Extract the (X, Y) coordinate from the center of the cell holding the provided text.  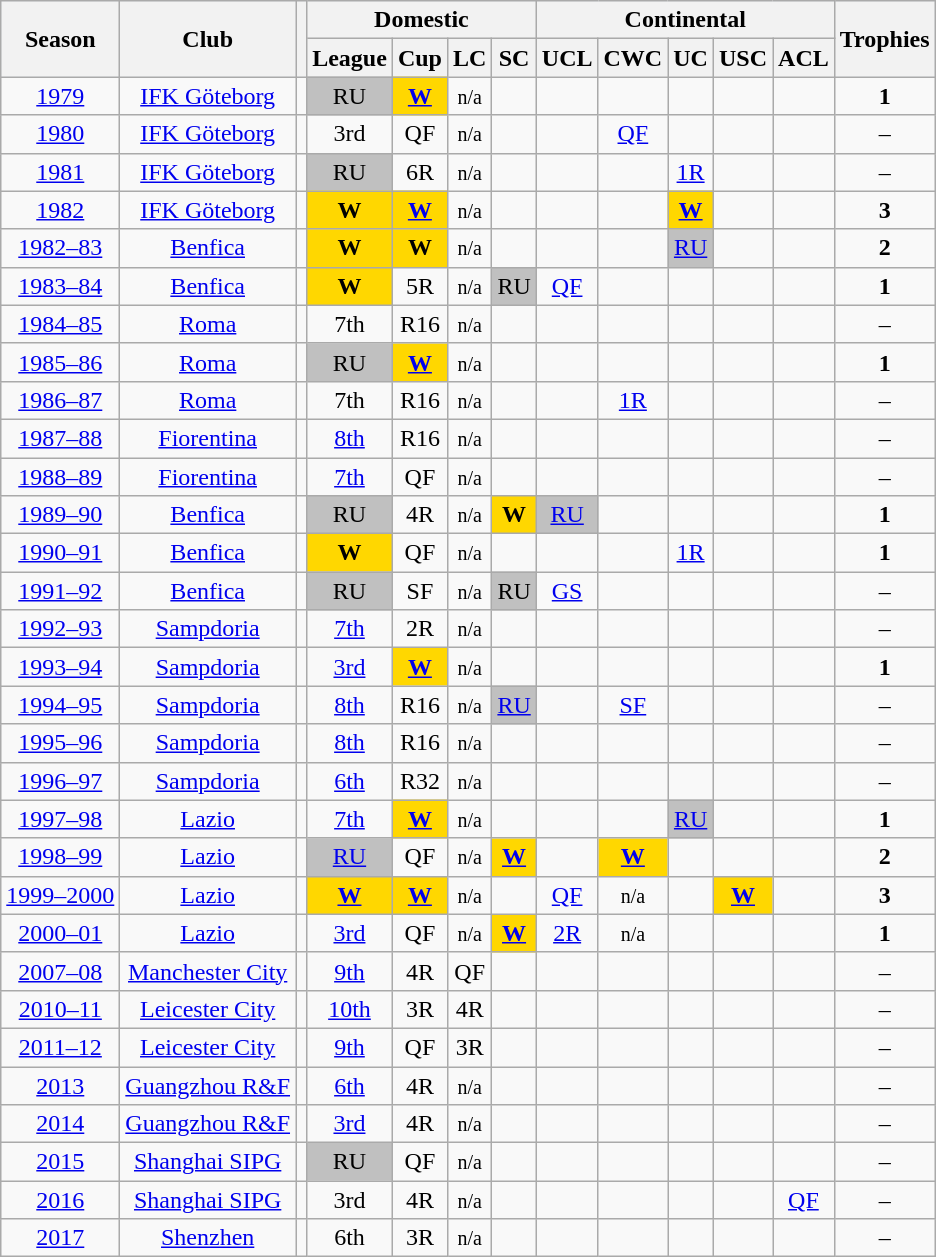
1982–83 (60, 248)
Club (208, 39)
1984–85 (60, 324)
1995–96 (60, 743)
2015 (60, 1162)
1997–98 (60, 819)
2007–08 (60, 971)
2000–01 (60, 933)
Domestic (422, 20)
1990–91 (60, 553)
1994–95 (60, 705)
5R (420, 286)
1991–92 (60, 591)
GS (567, 591)
1981 (60, 172)
1993–94 (60, 667)
1983–84 (60, 286)
1996–97 (60, 781)
2010–11 (60, 1009)
SC (514, 58)
2013 (60, 1085)
2011–12 (60, 1047)
ACL (804, 58)
1985–86 (60, 362)
CWC (633, 58)
Trophies (884, 39)
USC (742, 58)
2014 (60, 1124)
UCL (567, 58)
Cup (420, 58)
6R (420, 172)
1998–99 (60, 857)
10th (350, 1009)
1980 (60, 134)
1982 (60, 210)
Continental (685, 20)
1992–93 (60, 629)
LC (469, 58)
1986–87 (60, 400)
R32 (420, 781)
1988–89 (60, 477)
1979 (60, 96)
1987–88 (60, 438)
Season (60, 39)
1999–2000 (60, 895)
2016 (60, 1200)
2017 (60, 1238)
League (350, 58)
Manchester City (208, 971)
UC (691, 58)
1989–90 (60, 515)
Shenzhen (208, 1238)
